Return the [x, y] coordinate for the center point of the cell that contains the specified text.  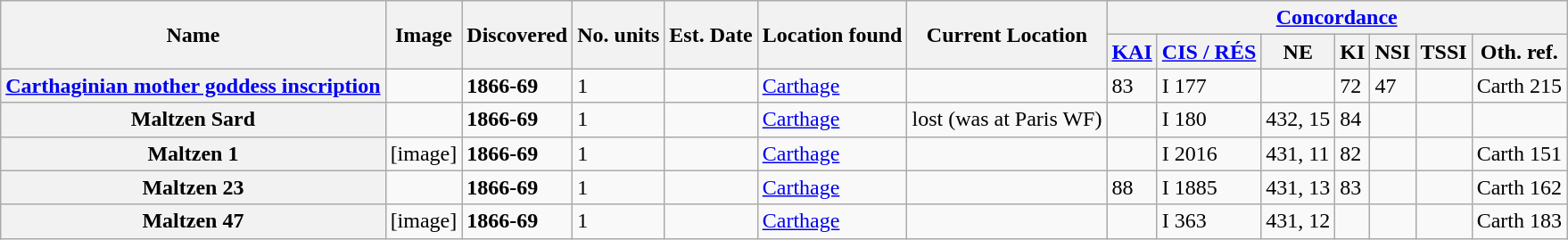
Concordance [1337, 18]
Oth. ref. [1519, 52]
Carthaginian mother goddess inscription [193, 86]
431, 12 [1299, 221]
72 [1352, 86]
Location found [832, 35]
I 180 [1209, 120]
Maltzen 47 [193, 221]
TSSI [1443, 52]
47 [1393, 86]
KI [1352, 52]
KAI [1132, 52]
Maltzen Sard [193, 120]
Maltzen 1 [193, 153]
I 1885 [1209, 187]
88 [1132, 187]
Carth 183 [1519, 221]
82 [1352, 153]
432, 15 [1299, 120]
Carth 162 [1519, 187]
431, 11 [1299, 153]
No. units [619, 35]
NE [1299, 52]
NSI [1393, 52]
431, 13 [1299, 187]
I 2016 [1209, 153]
CIS / RÉS [1209, 52]
Carth 151 [1519, 153]
Discovered [517, 35]
Current Location [1007, 35]
Maltzen 23 [193, 187]
84 [1352, 120]
Image [424, 35]
Carth 215 [1519, 86]
lost (was at Paris WF) [1007, 120]
I 363 [1209, 221]
Est. Date [711, 35]
I 177 [1209, 86]
Name [193, 35]
